For the text-containing cell, return its midpoint in [X, Y] coordinate format. 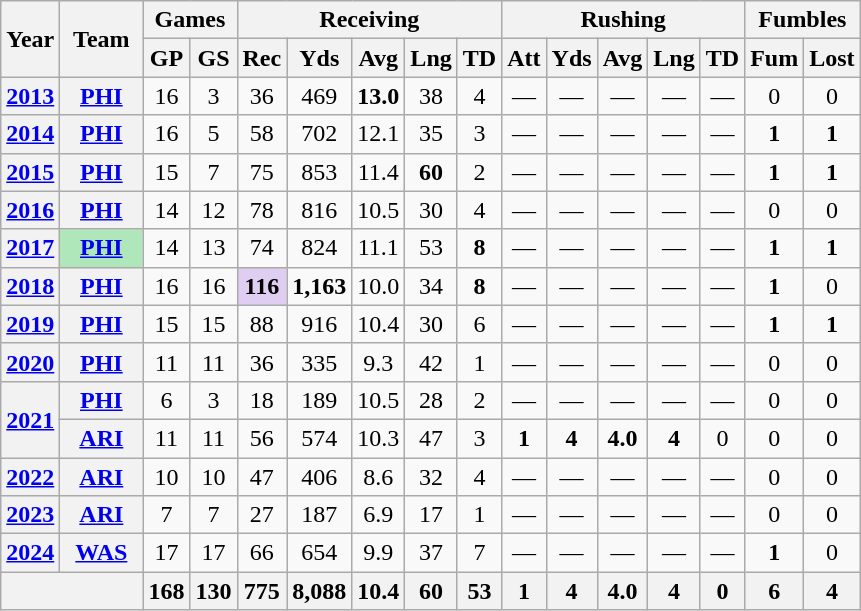
Receiving [370, 20]
Att [524, 58]
74 [262, 248]
13.0 [378, 96]
42 [431, 362]
406 [320, 477]
1,163 [320, 286]
853 [320, 172]
Team [102, 39]
Rec [262, 58]
816 [320, 210]
12.1 [378, 134]
10.0 [378, 286]
2013 [30, 96]
654 [320, 553]
469 [320, 96]
168 [166, 591]
37 [431, 553]
2014 [30, 134]
11.1 [378, 248]
2017 [30, 248]
574 [320, 438]
8.6 [378, 477]
2016 [30, 210]
88 [262, 324]
2020 [30, 362]
WAS [102, 553]
Fumbles [802, 20]
11.4 [378, 172]
189 [320, 400]
2024 [30, 553]
34 [431, 286]
66 [262, 553]
130 [214, 591]
28 [431, 400]
916 [320, 324]
35 [431, 134]
187 [320, 515]
2023 [30, 515]
18 [262, 400]
824 [320, 248]
9.9 [378, 553]
GS [214, 58]
5 [214, 134]
2015 [30, 172]
8,088 [320, 591]
Lost [832, 58]
2018 [30, 286]
335 [320, 362]
58 [262, 134]
9.3 [378, 362]
Rushing [624, 20]
2021 [30, 419]
56 [262, 438]
78 [262, 210]
12 [214, 210]
Fum [774, 58]
6.9 [378, 515]
702 [320, 134]
75 [262, 172]
32 [431, 477]
13 [214, 248]
775 [262, 591]
38 [431, 96]
GP [166, 58]
116 [262, 286]
10.3 [378, 438]
Games [190, 20]
27 [262, 515]
2019 [30, 324]
2022 [30, 477]
Year [30, 39]
